For the text-containing cell, return its midpoint in [X, Y] coordinate format. 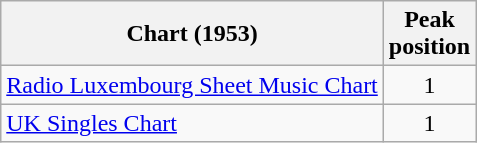
Chart (1953) [192, 34]
Peak position [429, 34]
UK Singles Chart [192, 123]
Radio Luxembourg Sheet Music Chart [192, 85]
